Detect which cell encompasses the target text, then output its (x, y) center coordinate. 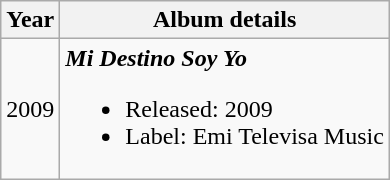
2009 (30, 109)
Year (30, 20)
Album details (225, 20)
Mi Destino Soy YoReleased: 2009Label: Emi Televisa Music (225, 109)
